Determine the (x, y) coordinate at the center of the cell enclosing the given text.  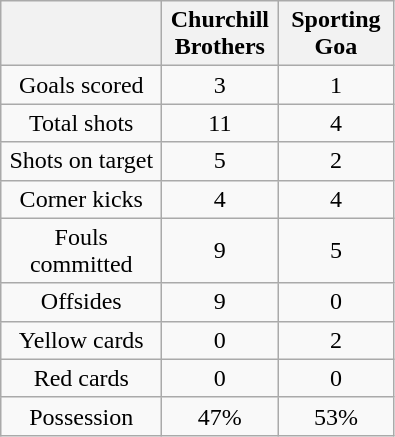
Yellow cards (82, 340)
Churchill Brothers (220, 34)
Total shots (82, 123)
1 (336, 85)
Red cards (82, 378)
Shots on target (82, 161)
11 (220, 123)
Fouls committed (82, 250)
Offsides (82, 302)
Goals scored (82, 85)
Corner kicks (82, 199)
47% (220, 416)
Possession (82, 416)
Sporting Goa (336, 34)
53% (336, 416)
3 (220, 85)
